Find where the given text appears and provide that cell's center as (x, y) coordinate. 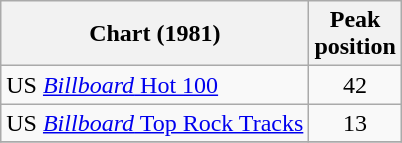
Chart (1981) (155, 34)
Peakposition (355, 34)
US Billboard Top Rock Tracks (155, 123)
US Billboard Hot 100 (155, 85)
42 (355, 85)
13 (355, 123)
